Return [X, Y] of the center of cell containing provided text 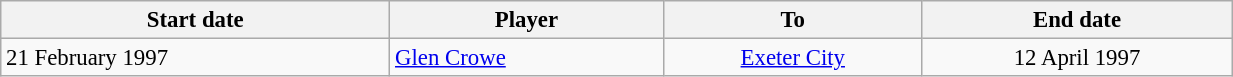
Glen Crowe [526, 58]
End date [1076, 20]
To [792, 20]
Start date [196, 20]
Exeter City [792, 58]
12 April 1997 [1076, 58]
Player [526, 20]
21 February 1997 [196, 58]
